Capture the cell that displays the provided text and extract its [X, Y] central coordinate. 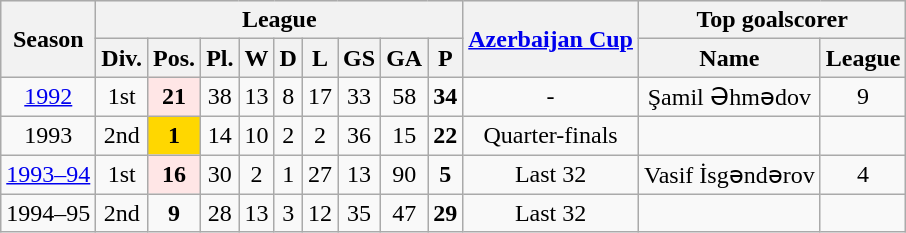
12 [320, 213]
36 [360, 135]
3 [288, 213]
Quarter-finals [551, 135]
Div. [122, 58]
Şamil Əhmədov [729, 97]
17 [320, 97]
22 [446, 135]
1994–95 [48, 213]
Vasif İsgəndərov [729, 174]
35 [360, 213]
GA [404, 58]
47 [404, 213]
5 [446, 174]
1992 [48, 97]
33 [360, 97]
8 [288, 97]
16 [174, 174]
Season [48, 39]
38 [220, 97]
P [446, 58]
90 [404, 174]
1993–94 [48, 174]
27 [320, 174]
15 [404, 135]
Top goalscorer [772, 20]
Name [729, 58]
21 [174, 97]
1993 [48, 135]
L [320, 58]
29 [446, 213]
10 [256, 135]
D [288, 58]
Pos. [174, 58]
58 [404, 97]
4 [863, 174]
W [256, 58]
14 [220, 135]
- [551, 97]
30 [220, 174]
Azerbaijan Cup [551, 39]
28 [220, 213]
Pl. [220, 58]
34 [446, 97]
GS [360, 58]
